Capture the cell that displays the provided text and extract its (x, y) central coordinate. 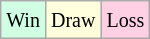
Loss (126, 20)
Win (24, 20)
Draw (72, 20)
